Pinpoint the cell where the given text exists, returning its [x, y] midpoint coordinate. 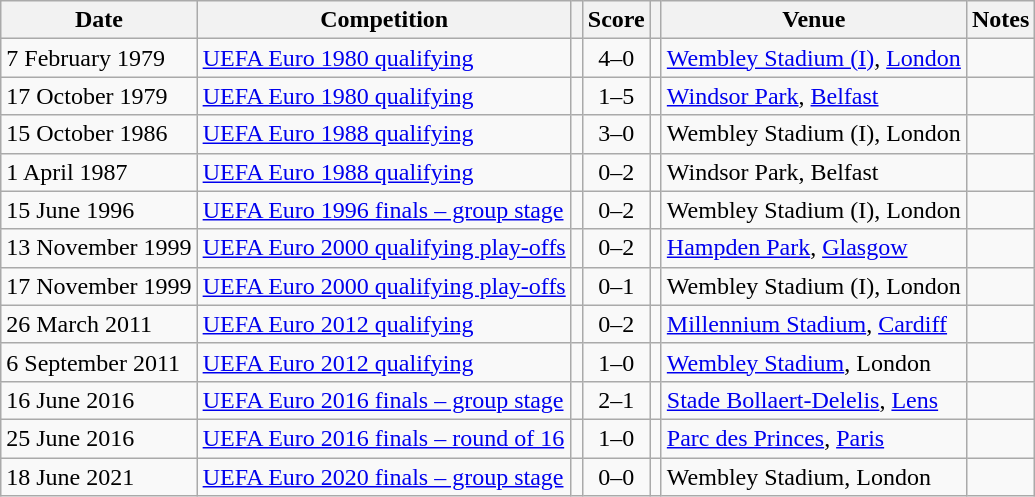
7 February 1979 [99, 58]
Competition [384, 20]
Notes [1000, 20]
2–1 [616, 400]
6 September 2011 [99, 362]
15 October 1986 [99, 134]
17 October 1979 [99, 96]
25 June 2016 [99, 438]
16 June 2016 [99, 400]
UEFA Euro 2020 finals – group stage [384, 477]
13 November 1999 [99, 248]
UEFA Euro 2016 finals – group stage [384, 400]
Venue [814, 20]
17 November 1999 [99, 286]
Score [616, 20]
Hampden Park, Glasgow [814, 248]
Parc des Princes, Paris [814, 438]
0–1 [616, 286]
Millennium Stadium, Cardiff [814, 324]
1 April 1987 [99, 172]
UEFA Euro 2016 finals – round of 16 [384, 438]
26 March 2011 [99, 324]
3–0 [616, 134]
4–0 [616, 58]
Stade Bollaert-Delelis, Lens [814, 400]
15 June 1996 [99, 210]
0–0 [616, 477]
UEFA Euro 1996 finals – group stage [384, 210]
Date [99, 20]
1–5 [616, 96]
18 June 2021 [99, 477]
